Scan for the cell matching the given text and deliver its [X, Y] coordinate at center. 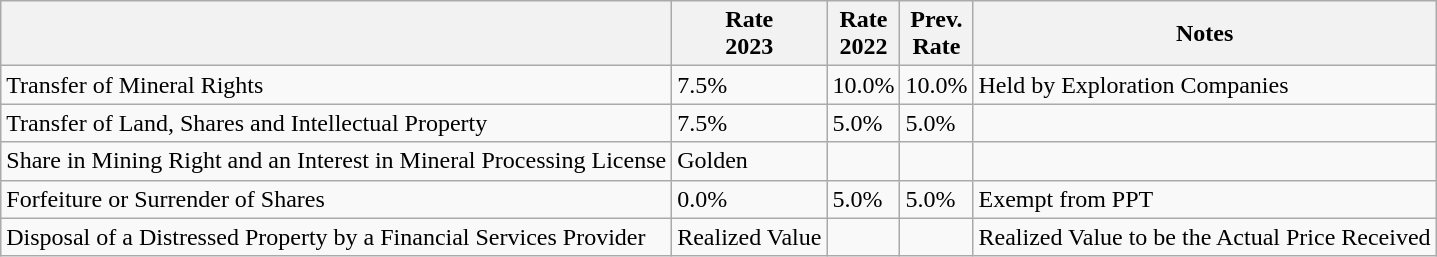
Realized Value to be the Actual Price Received [1204, 237]
Forfeiture or Surrender of Shares [336, 199]
Transfer of Land, Shares and Intellectual Property [336, 123]
Notes [1204, 34]
Prev.Rate [936, 34]
Rate2023 [750, 34]
Rate2022 [864, 34]
Realized Value [750, 237]
Golden [750, 161]
Transfer of Mineral Rights [336, 85]
0.0% [750, 199]
Held by Exploration Companies [1204, 85]
Exempt from PPT [1204, 199]
Disposal of a Distressed Property by a Financial Services Provider [336, 237]
Share in Mining Right and an Interest in Mineral Processing License [336, 161]
